Provide the (X, Y) coordinate of the cell's center where the given text is located.  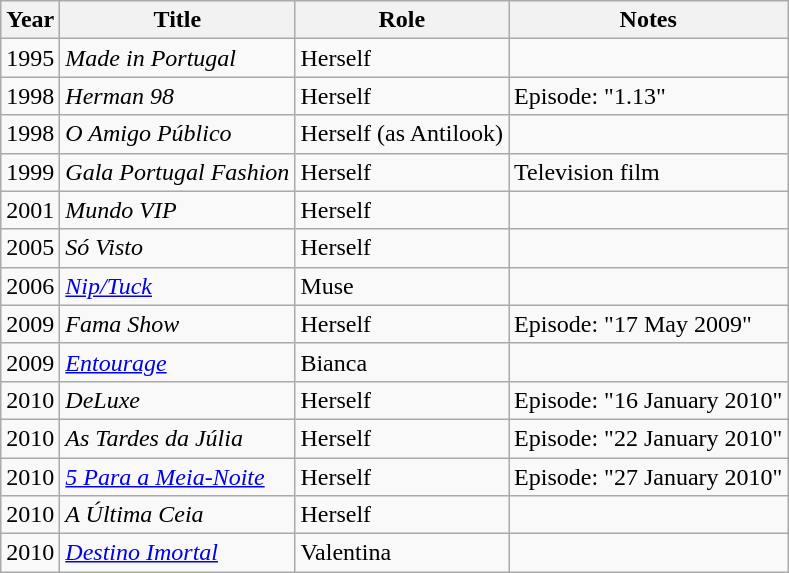
As Tardes da Júlia (178, 438)
2006 (30, 286)
Herman 98 (178, 96)
5 Para a Meia-Noite (178, 477)
1995 (30, 58)
Episode: "1.13" (648, 96)
Television film (648, 172)
Mundo VIP (178, 210)
Title (178, 20)
Muse (402, 286)
Só Visto (178, 248)
Episode: "22 January 2010" (648, 438)
Notes (648, 20)
Role (402, 20)
2001 (30, 210)
O Amigo Público (178, 134)
Episode: "27 January 2010" (648, 477)
Herself (as Antilook) (402, 134)
Bianca (402, 362)
1999 (30, 172)
Fama Show (178, 324)
Destino Imortal (178, 553)
2005 (30, 248)
A Última Ceia (178, 515)
Nip/Tuck (178, 286)
Made in Portugal (178, 58)
Entourage (178, 362)
Gala Portugal Fashion (178, 172)
Year (30, 20)
Valentina (402, 553)
DeLuxe (178, 400)
Episode: "16 January 2010" (648, 400)
Episode: "17 May 2009" (648, 324)
